Search for the cell housing the specified text and yield its [X, Y] center coordinate. 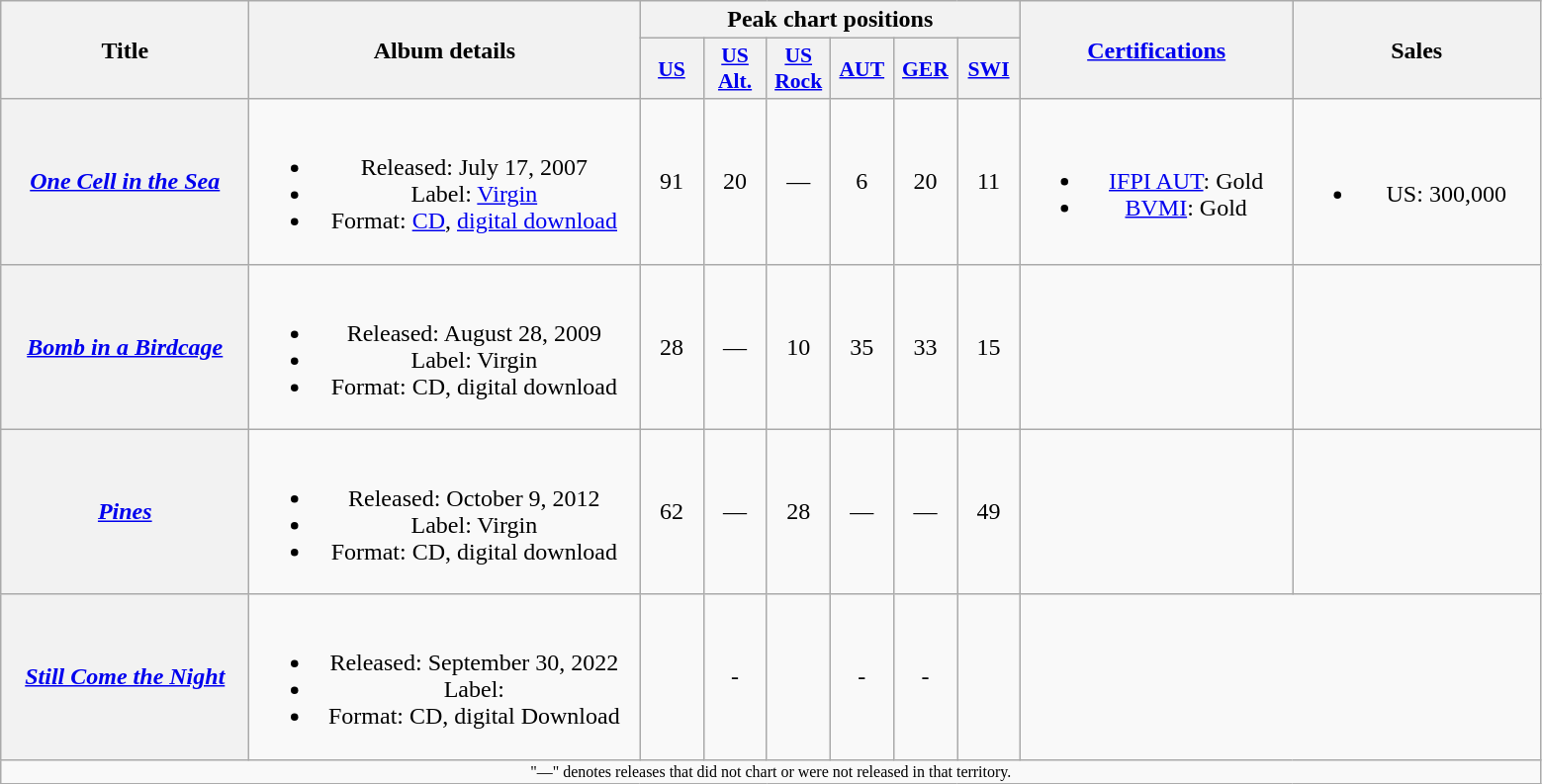
Released: August 28, 2009Label: VirginFormat: CD, digital download [445, 346]
AUT [862, 69]
Released: October 9, 2012Label: VirginFormat: CD, digital download [445, 512]
11 [989, 182]
Peak chart positions [831, 20]
Released: July 17, 2007Label: VirginFormat: CD, digital download [445, 182]
6 [862, 182]
62 [672, 512]
US: 300,000 [1416, 182]
"—" denotes releases that did not chart or were not released in that territory. [771, 771]
15 [989, 346]
Album details [445, 49]
33 [925, 346]
SWI [989, 69]
35 [862, 346]
Sales [1416, 49]
Released: September 30, 2022Label:Format: CD, digital Download [445, 676]
One Cell in the Sea [125, 182]
Still Come the Night [125, 676]
Bomb in a Birdcage [125, 346]
Certifications [1157, 49]
USAlt. [735, 69]
IFPI AUT: GoldBVMI: Gold [1157, 182]
49 [989, 512]
10 [798, 346]
Pines [125, 512]
USRock [798, 69]
91 [672, 182]
GER [925, 69]
Title [125, 49]
US [672, 69]
